Locate the cell with the specified text and output its [x, y] center coordinate. 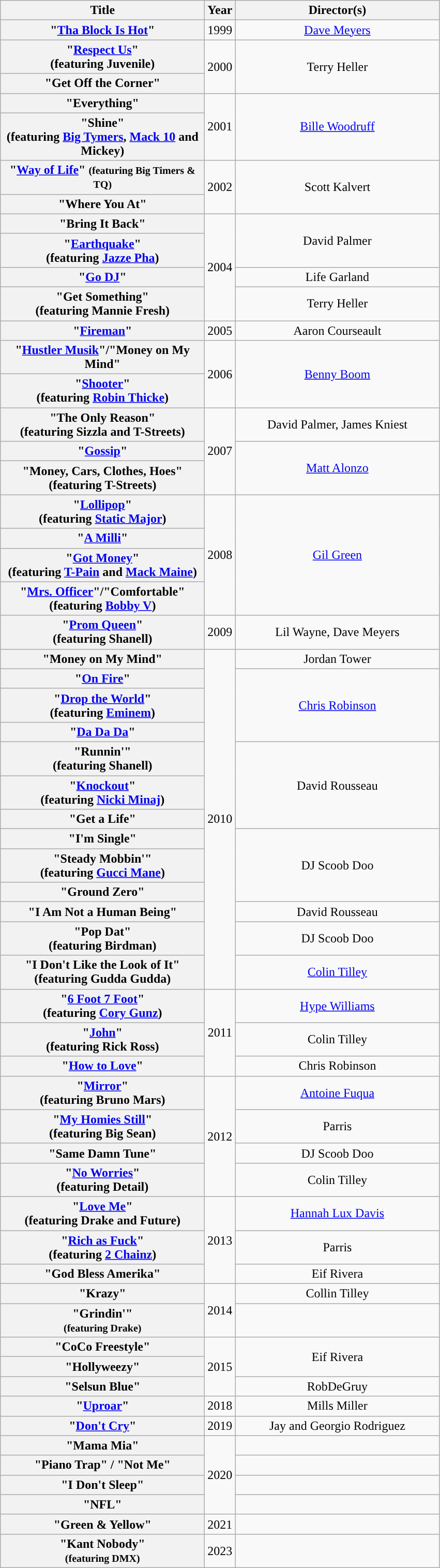
"Steady Mobbin'"(featuring Gucci Mane) [102, 865]
"Fireman" [102, 331]
Life Garland [337, 277]
"I'm Single" [102, 839]
"Pop Dat"(featuring Birdman) [102, 939]
2005 [220, 331]
2014 [220, 1310]
"Way of Life" (featuring Big Timers & TQ) [102, 177]
"Prom Queen"(featuring Shanell) [102, 632]
"Hollyweezy" [102, 1367]
Dave Meyers [337, 30]
2001 [220, 127]
2019 [220, 1426]
"Get a Life" [102, 819]
"On Fire" [102, 678]
"No Worries"(featuring Detail) [102, 1180]
"The Only Reason"(featuring Sizzla and T-Streets) [102, 424]
"Lollipop"(featuring Static Major) [102, 511]
2010 [220, 819]
"Same Damn Tune" [102, 1153]
"Ground Zero" [102, 892]
"Bring It Back" [102, 224]
2004 [220, 267]
2020 [220, 1475]
2002 [220, 187]
"Knockout"(featuring Nicki Minaj) [102, 792]
"Money, Cars, Clothes, Hoes"(featuring T-Streets) [102, 478]
"Get Something"(featuring Mannie Fresh) [102, 303]
Lil Wayne, Dave Meyers [337, 632]
"A Milli" [102, 538]
2018 [220, 1406]
2009 [220, 632]
2021 [220, 1524]
2015 [220, 1367]
"Hustler Musik"/"Money on My Mind" [102, 357]
RobDeGruy [337, 1386]
"6 Foot 7 Foot"(featuring Cory Gunz) [102, 1006]
"Krazy" [102, 1294]
2008 [220, 555]
2000 [220, 66]
Jordan Tower [337, 659]
"Shooter"(featuring Robin Thicke) [102, 391]
"NFL" [102, 1504]
2011 [220, 1032]
"Mama Mia" [102, 1445]
2007 [220, 451]
David Palmer, James Kniest [337, 424]
Hannah Lux Davis [337, 1213]
"Tha Block Is Hot" [102, 30]
"Respect Us"(featuring Juvenile) [102, 57]
"Drop the World"(featuring Eminem) [102, 705]
Gil Green [337, 555]
"Where You At" [102, 204]
"Runnin'"(featuring Shanell) [102, 759]
Mills Miller [337, 1406]
2012 [220, 1136]
Scott Kalvert [337, 187]
"CoCo Freestyle" [102, 1347]
"I Don't Sleep" [102, 1485]
Year [220, 10]
"Everything" [102, 103]
"Green & Yellow" [102, 1524]
2006 [220, 374]
Aaron Courseault [337, 331]
"Selsun Blue" [102, 1386]
"Shine"(featuring Big Tymers, Mack 10 and Mickey) [102, 137]
2013 [220, 1240]
2023 [220, 1550]
"Gossip" [102, 451]
Collin Tilley [337, 1294]
"Earthquake"(featuring Jazze Pha) [102, 250]
"God Bless Amerika" [102, 1274]
Bille Woodruff [337, 127]
"Get Off the Corner" [102, 83]
"How to Love" [102, 1066]
"Kant Nobody"(featuring DMX) [102, 1550]
"John"(featuring Rick Ross) [102, 1039]
"Don't Cry" [102, 1426]
"Da Da Da" [102, 732]
"Piano Trap" / "Not Me" [102, 1465]
"Got Money"(featuring T-Pain and Mack Maine) [102, 565]
1999 [220, 30]
"Money on My Mind" [102, 659]
"I Don't Like the Look of It"(featuring Gudda Gudda) [102, 972]
"Uproar" [102, 1406]
David Palmer [337, 240]
Antoine Fuqua [337, 1093]
"I Am Not a Human Being" [102, 912]
Director(s) [337, 10]
"Grindin'"(featuring Drake) [102, 1321]
Jay and Georgio Rodriguez [337, 1426]
"Mrs. Officer"/"Comfortable"(featuring Bobby V) [102, 598]
"My Homies Still"(featuring Big Sean) [102, 1126]
"Go DJ" [102, 277]
Title [102, 10]
Benny Boom [337, 374]
"Mirror"(featuring Bruno Mars) [102, 1093]
Matt Alonzo [337, 468]
"Love Me"(featuring Drake and Future) [102, 1213]
Hype Williams [337, 1006]
"Rich as Fuck"(featuring 2 Chainz) [102, 1247]
